Search for the cell housing the specified text and yield its [x, y] center coordinate. 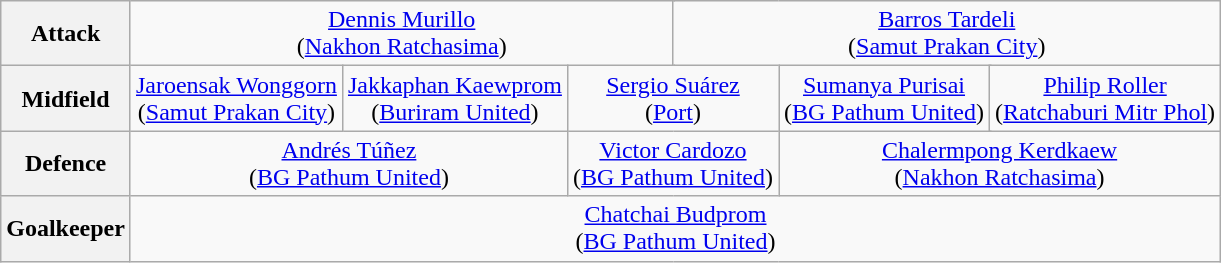
Victor Cardozo(BG Pathum United) [672, 164]
Philip Roller(Ratchaburi Mitr Phol) [1106, 98]
Barros Tardeli(Samut Prakan City) [947, 34]
Dennis Murillo(Nakhon Ratchasima) [401, 34]
Andrés Túñez(BG Pathum United) [348, 164]
Jakkaphan Kaewprom(Buriram United) [454, 98]
Midfield [66, 98]
Sergio Suárez(Port) [672, 98]
Chatchai Budprom(BG Pathum United) [675, 228]
Jaroensak Wonggorn(Samut Prakan City) [236, 98]
Goalkeeper [66, 228]
Defence [66, 164]
Sumanya Purisai(BG Pathum United) [884, 98]
Attack [66, 34]
Chalermpong Kerdkaew(Nakhon Ratchasima) [999, 164]
